For the text-containing cell, return its midpoint in [X, Y] coordinate format. 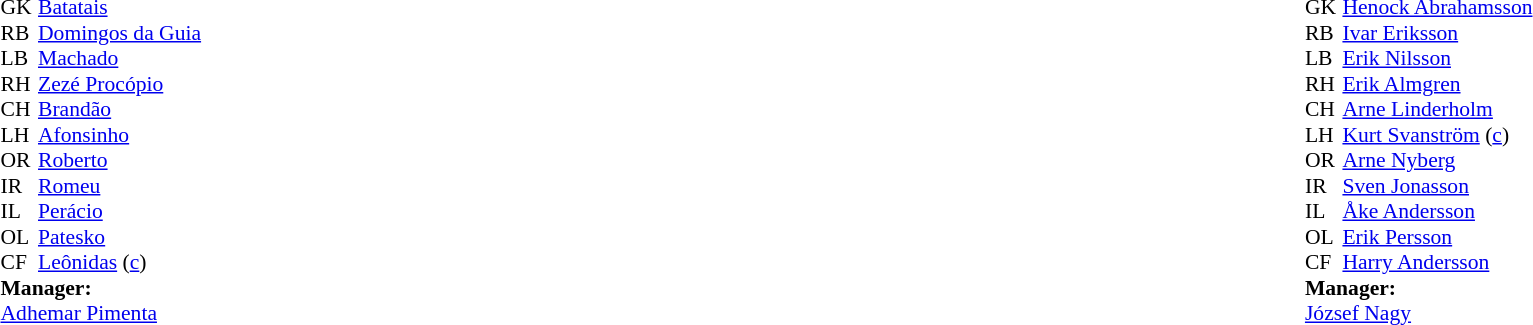
Harry Andersson [1437, 263]
Zezé Procópio [120, 84]
Erik Nilsson [1437, 59]
Arne Linderholm [1437, 109]
Domingos da Guia [120, 33]
Kurt Svanström (c) [1437, 135]
Patesko [120, 237]
Leônidas (c) [120, 263]
Ivar Eriksson [1437, 33]
Erik Persson [1437, 237]
Sven Jonasson [1437, 186]
Machado [120, 59]
Åke Andersson [1437, 211]
Roberto [120, 161]
Arne Nyberg [1437, 161]
Afonsinho [120, 135]
Erik Almgren [1437, 84]
Perácio [120, 211]
Brandão [120, 109]
Romeu [120, 186]
